From the cell containing the given text, extract its center point as (X, Y) coordinate. 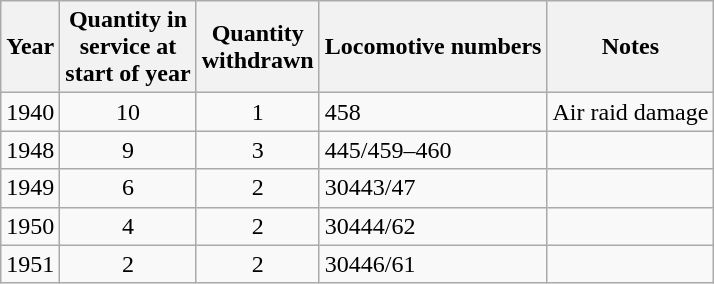
6 (128, 188)
10 (128, 112)
Air raid damage (630, 112)
30444/62 (433, 226)
1940 (30, 112)
Quantity inservice atstart of year (128, 47)
30443/47 (433, 188)
Year (30, 47)
1 (258, 112)
1950 (30, 226)
3 (258, 150)
458 (433, 112)
1949 (30, 188)
445/459–460 (433, 150)
9 (128, 150)
Notes (630, 47)
Locomotive numbers (433, 47)
1951 (30, 264)
4 (128, 226)
30446/61 (433, 264)
Quantitywithdrawn (258, 47)
1948 (30, 150)
